Locate the cell with the specified text and output its (x, y) center coordinate. 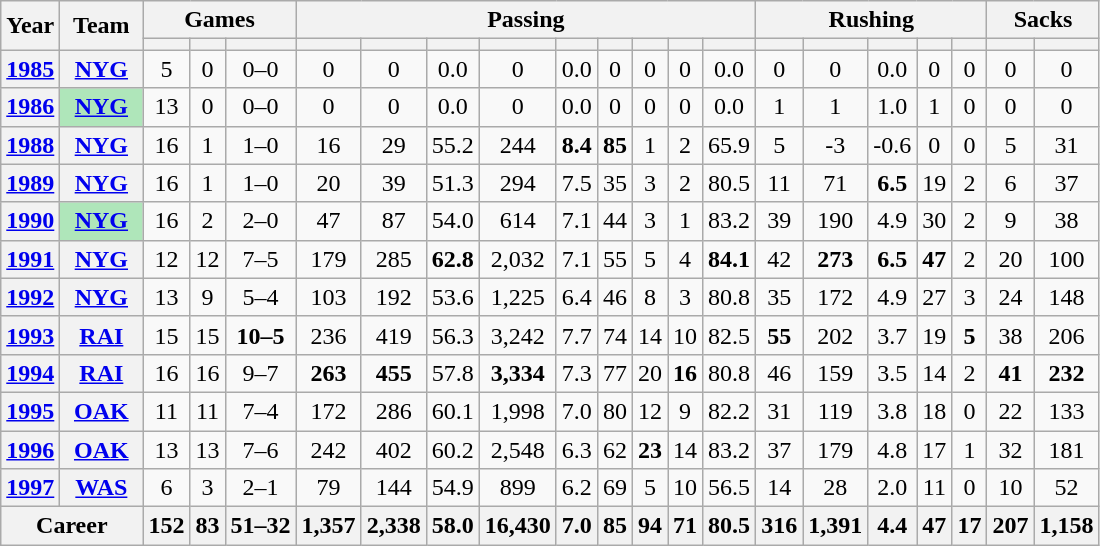
65.9 (730, 145)
-0.6 (892, 145)
18 (934, 411)
273 (836, 259)
Year (30, 26)
7.5 (576, 183)
614 (518, 221)
84.1 (730, 259)
7–4 (260, 411)
1997 (30, 488)
42 (780, 259)
3.8 (892, 411)
Career (72, 526)
1,998 (518, 411)
1986 (30, 107)
7.3 (576, 373)
1995 (30, 411)
60.1 (452, 411)
119 (836, 411)
58.0 (452, 526)
6.3 (576, 449)
206 (1066, 335)
1988 (30, 145)
54.0 (452, 221)
202 (836, 335)
44 (614, 221)
2,548 (518, 449)
10–5 (260, 335)
1,391 (836, 526)
242 (328, 449)
285 (394, 259)
402 (394, 449)
232 (1066, 373)
7.7 (576, 335)
2–0 (260, 221)
Games (220, 20)
82.2 (730, 411)
455 (394, 373)
56.3 (452, 335)
103 (328, 297)
1.0 (892, 107)
41 (1010, 373)
60.2 (452, 449)
263 (328, 373)
3,334 (518, 373)
148 (1066, 297)
181 (1066, 449)
1993 (30, 335)
83 (208, 526)
16,430 (518, 526)
1996 (30, 449)
7–6 (260, 449)
8.4 (576, 145)
57.8 (452, 373)
7–5 (260, 259)
2.0 (892, 488)
3.5 (892, 373)
1,225 (518, 297)
1991 (30, 259)
2,032 (518, 259)
74 (614, 335)
29 (394, 145)
1994 (30, 373)
51–32 (260, 526)
Sacks (1043, 20)
8 (650, 297)
1,158 (1066, 526)
23 (650, 449)
207 (1010, 526)
4.8 (892, 449)
Team (102, 26)
5–4 (260, 297)
62.8 (452, 259)
2–1 (260, 488)
94 (650, 526)
Rushing (872, 20)
6.2 (576, 488)
52 (1066, 488)
56.5 (730, 488)
54.9 (452, 488)
53.6 (452, 297)
2,338 (394, 526)
244 (518, 145)
6.4 (576, 297)
3,242 (518, 335)
152 (166, 526)
899 (518, 488)
22 (1010, 411)
55.2 (452, 145)
Passing (526, 20)
1992 (30, 297)
4.4 (892, 526)
30 (934, 221)
69 (614, 488)
1,357 (328, 526)
1990 (30, 221)
51.3 (452, 183)
-3 (836, 145)
80 (614, 411)
62 (614, 449)
79 (328, 488)
28 (836, 488)
3.7 (892, 335)
144 (394, 488)
286 (394, 411)
190 (836, 221)
WAS (102, 488)
1985 (30, 69)
27 (934, 297)
1989 (30, 183)
419 (394, 335)
316 (780, 526)
32 (1010, 449)
24 (1010, 297)
192 (394, 297)
159 (836, 373)
100 (1066, 259)
236 (328, 335)
87 (394, 221)
9–7 (260, 373)
133 (1066, 411)
77 (614, 373)
82.5 (730, 335)
294 (518, 183)
4 (686, 259)
